Provide the [X, Y] coordinate of the cell's center where the given text is located.  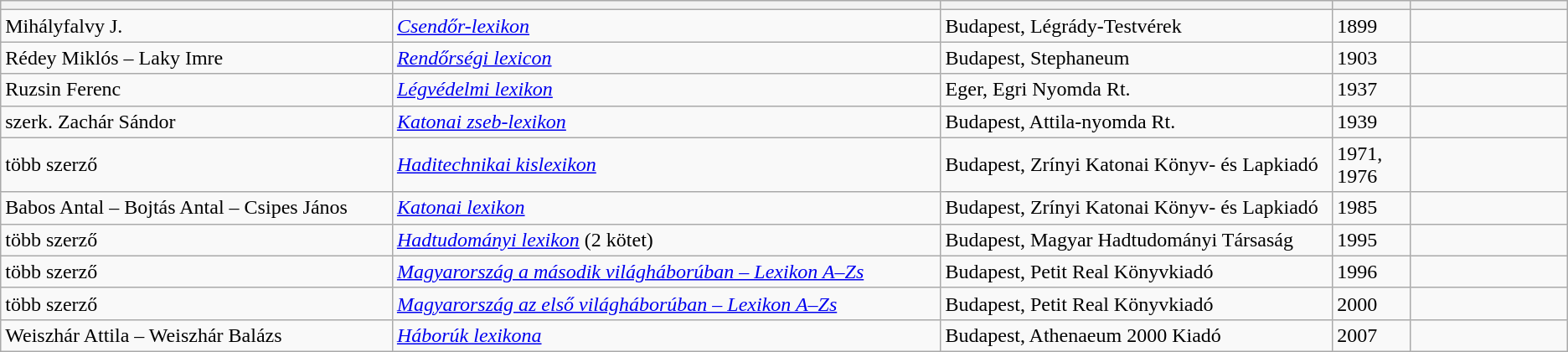
Budapest, Magyar Hadtudományi Társaság [1137, 240]
Magyarország a második világháborúban – Lexikon A–Zs [667, 272]
Katonai zseb-lexikon [667, 122]
1937 [1372, 90]
1971, 1976 [1372, 164]
1899 [1372, 26]
Rendőrségi lexicon [667, 58]
2007 [1372, 335]
Csendőr-lexikon [667, 26]
Ruzsin Ferenc [197, 90]
1903 [1372, 58]
Mihályfalvy J. [197, 26]
1996 [1372, 272]
Budapest, Attila-nyomda Rt. [1137, 122]
Haditechnikai kislexikon [667, 164]
szerk. Zachár Sándor [197, 122]
1995 [1372, 240]
1939 [1372, 122]
Budapest, Athenaeum 2000 Kiadó [1137, 335]
Légvédelmi lexikon [667, 90]
Magyarország az első világháborúban – Lexikon A–Zs [667, 303]
Hadtudományi lexikon (2 kötet) [667, 240]
Háborúk lexikona [667, 335]
1985 [1372, 208]
Weiszhár Attila – Weiszhár Balázs [197, 335]
Babos Antal – Bojtás Antal – Csipes János [197, 208]
Budapest, Légrády-Testvérek [1137, 26]
Rédey Miklós – Laky Imre [197, 58]
Budapest, Stephaneum [1137, 58]
2000 [1372, 303]
Katonai lexikon [667, 208]
Eger, Egri Nyomda Rt. [1137, 90]
